Output the (X, Y) coordinate of the center of the cell containing the given text.  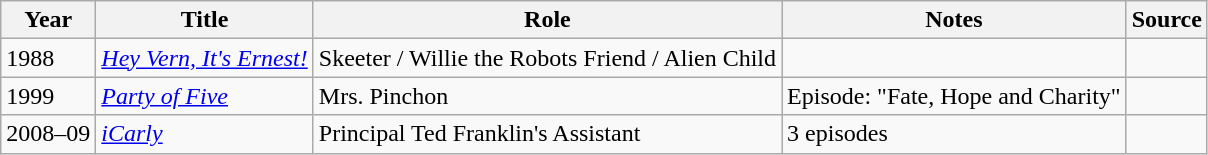
Title (204, 20)
Party of Five (204, 96)
Role (547, 20)
1988 (48, 58)
Mrs. Pinchon (547, 96)
Source (1166, 20)
Year (48, 20)
Episode: "Fate, Hope and Charity" (954, 96)
Principal Ted Franklin's Assistant (547, 134)
2008–09 (48, 134)
Notes (954, 20)
1999 (48, 96)
3 episodes (954, 134)
Skeeter / Willie the Robots Friend / Alien Child (547, 58)
Hey Vern, It's Ernest! (204, 58)
iCarly (204, 134)
